From the cell containing the given text, extract its center point as (x, y) coordinate. 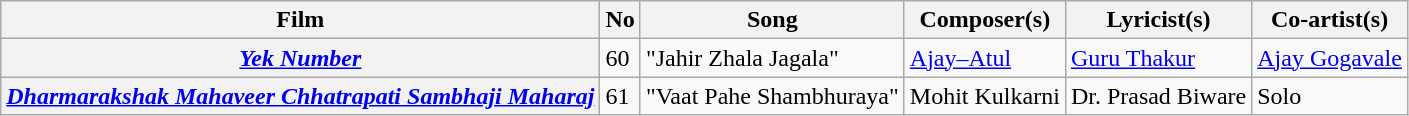
Co-artist(s) (1330, 20)
Dr. Prasad Biware (1158, 96)
Composer(s) (984, 20)
Ajay–Atul (984, 58)
Yek Number (300, 58)
Lyricist(s) (1158, 20)
Solo (1330, 96)
Mohit Kulkarni (984, 96)
Song (772, 20)
Ajay Gogavale (1330, 58)
61 (620, 96)
Guru Thakur (1158, 58)
60 (620, 58)
"Vaat Pahe Shambhuraya" (772, 96)
No (620, 20)
"Jahir Zhala Jagala" (772, 58)
Film (300, 20)
Dharmarakshak Mahaveer Chhatrapati Sambhaji Maharaj (300, 96)
